Scan for the cell matching the given text and deliver its (x, y) coordinate at center. 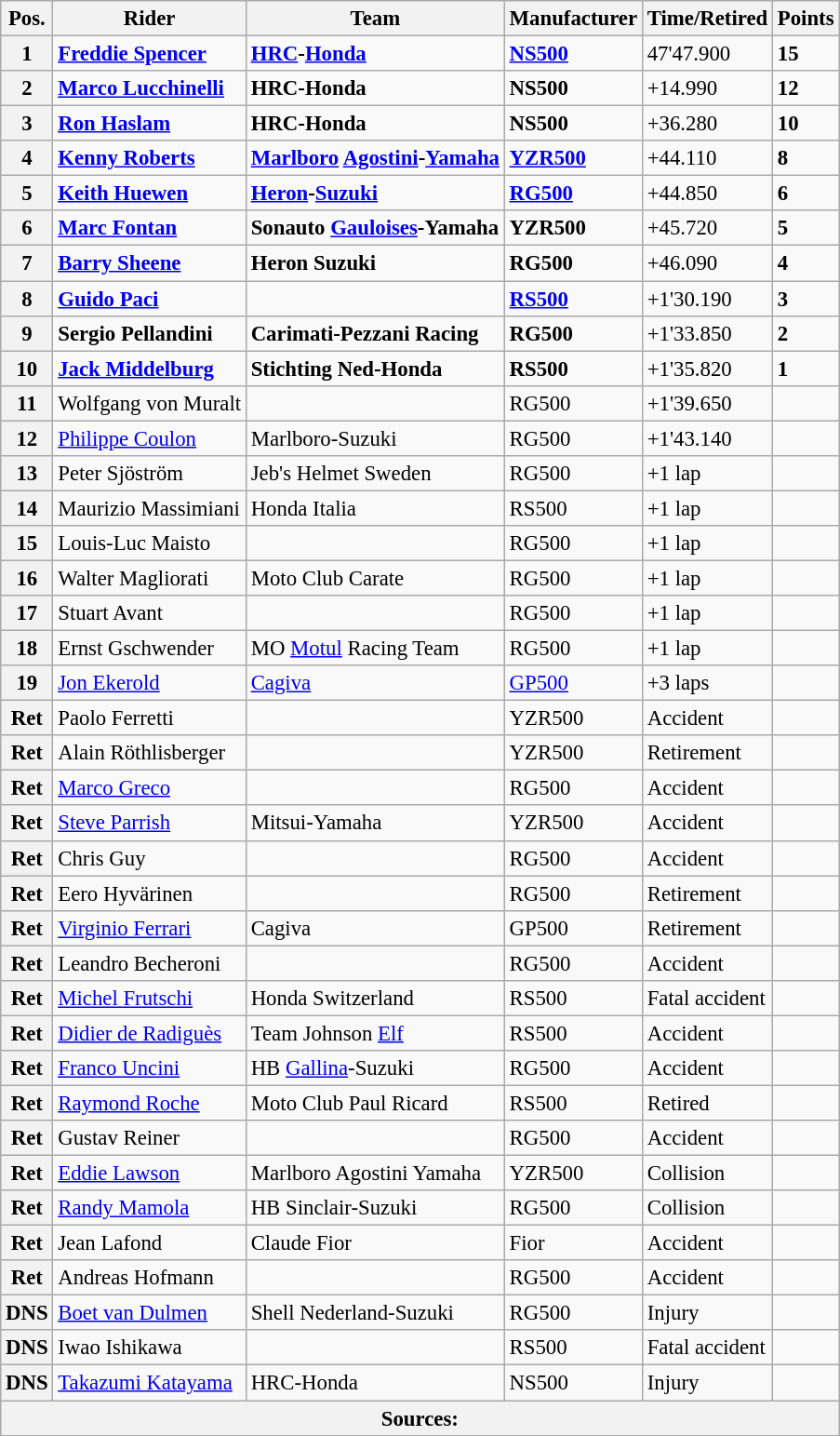
Sergio Pellandini (149, 333)
+3 laps (707, 683)
Carimati-Pezzani Racing (375, 333)
Claude Fior (375, 1243)
HB Sinclair-Suzuki (375, 1208)
Iwao Ishikawa (149, 1349)
Stuart Avant (149, 613)
+45.720 (707, 228)
Marlboro Agostini-Yamaha (375, 158)
Louis-Luc Maisto (149, 544)
11 (27, 403)
Leandro Becheroni (149, 963)
17 (27, 613)
Alain Röthlisberger (149, 753)
Mitsui-Yamaha (375, 824)
Philippe Coulon (149, 438)
Raymond Roche (149, 1103)
MO Motul Racing Team (375, 649)
+46.090 (707, 263)
Marlboro Agostini Yamaha (375, 1174)
Moto Club Paul Ricard (375, 1103)
Michel Frutschi (149, 999)
Heron-Suzuki (375, 194)
Peter Sjöström (149, 474)
Steve Parrish (149, 824)
Guido Paci (149, 299)
Manufacturer (573, 19)
Keith Huewen (149, 194)
Honda Italia (375, 508)
Paolo Ferretti (149, 718)
Stichting Ned-Honda (375, 369)
Fior (573, 1243)
+1'39.650 (707, 403)
13 (27, 474)
Marc Fontan (149, 228)
Heron Suzuki (375, 263)
Chris Guy (149, 858)
Moto Club Carate (375, 578)
9 (27, 333)
Barry Sheene (149, 263)
Jack Middelburg (149, 369)
+1'30.190 (707, 299)
Ron Haslam (149, 124)
Marco Lucchinelli (149, 88)
Takazumi Katayama (149, 1383)
Eero Hyvärinen (149, 893)
+1'33.850 (707, 333)
Marlboro-Suzuki (375, 438)
Gustav Reiner (149, 1138)
Pos. (27, 19)
Sources: (420, 1418)
Franco Uncini (149, 1068)
Shell Nederland-Suzuki (375, 1313)
7 (27, 263)
Jon Ekerold (149, 683)
+44.110 (707, 158)
Randy Mamola (149, 1208)
Kenny Roberts (149, 158)
Marco Greco (149, 788)
Retired (707, 1103)
Wolfgang von Muralt (149, 403)
Honda Switzerland (375, 999)
Freddie Spencer (149, 54)
+1'35.820 (707, 369)
Time/Retired (707, 19)
Team (375, 19)
Maurizio Massimiani (149, 508)
Eddie Lawson (149, 1174)
47'47.900 (707, 54)
Andreas Hofmann (149, 1278)
Walter Magliorati (149, 578)
14 (27, 508)
+36.280 (707, 124)
16 (27, 578)
Didier de Radiguès (149, 1033)
Ernst Gschwender (149, 649)
HB Gallina-Suzuki (375, 1068)
+14.990 (707, 88)
Rider (149, 19)
18 (27, 649)
Boet van Dulmen (149, 1313)
Virginio Ferrari (149, 928)
Sonauto Gauloises-Yamaha (375, 228)
19 (27, 683)
Jeb's Helmet Sweden (375, 474)
+1'43.140 (707, 438)
Team Johnson Elf (375, 1033)
Points (806, 19)
+44.850 (707, 194)
Jean Lafond (149, 1243)
